Detect which cell encompasses the target text, then output its (X, Y) center coordinate. 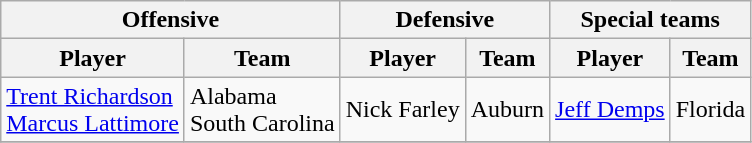
Trent RichardsonMarcus Lattimore (93, 110)
Offensive (170, 20)
Auburn (507, 110)
Defensive (444, 20)
Special teams (650, 20)
Florida (710, 110)
Nick Farley (402, 110)
AlabamaSouth Carolina (262, 110)
Jeff Demps (610, 110)
